Search for the cell housing the specified text and yield its [X, Y] center coordinate. 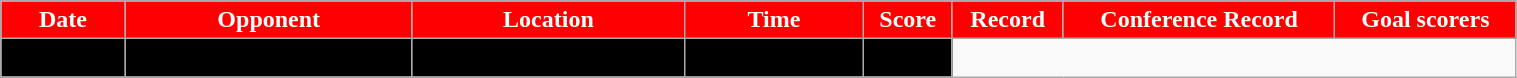
vs. Ottawa (PWHL) ^ [268, 58]
Goal scorers [1426, 20]
Record [1008, 20]
Date [63, 20]
3:00 p.m. ET [774, 58]
09/24/11 [63, 58]
Time [774, 20]
Walter Brown Arena [548, 58]
Location [548, 20]
Opponent [268, 20]
Conference Record [1198, 20]
Score [908, 20]
